Return [x, y] of the center of cell containing provided text 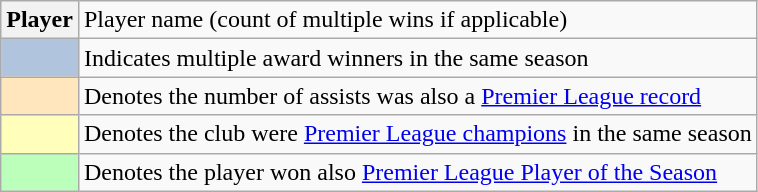
Denotes the club were Premier League champions in the same season [418, 134]
Denotes the number of assists was also a Premier League record [418, 96]
Indicates multiple award winners in the same season [418, 58]
Denotes the player won also Premier League Player of the Season [418, 172]
Player [40, 20]
Player name (count of multiple wins if applicable) [418, 20]
